Capture the cell that displays the provided text and extract its (X, Y) central coordinate. 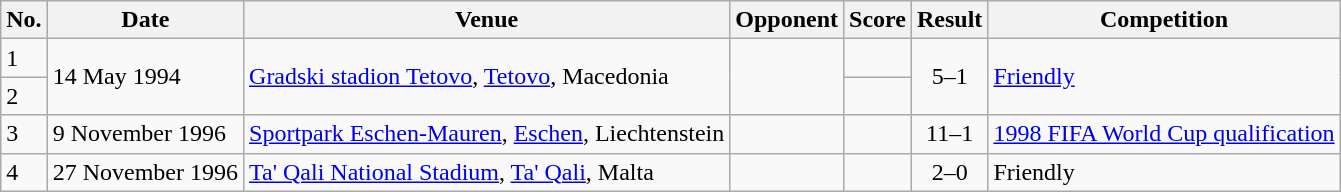
9 November 1996 (145, 134)
Sportpark Eschen-Mauren, Eschen, Liechtenstein (487, 134)
Result (949, 20)
1998 FIFA World Cup qualification (1164, 134)
Ta' Qali National Stadium, Ta' Qali, Malta (487, 172)
No. (24, 20)
Venue (487, 20)
Score (878, 20)
3 (24, 134)
Opponent (787, 20)
14 May 1994 (145, 77)
4 (24, 172)
1 (24, 58)
Date (145, 20)
2 (24, 96)
Gradski stadion Tetovo, Tetovo, Macedonia (487, 77)
Competition (1164, 20)
2–0 (949, 172)
5–1 (949, 77)
11–1 (949, 134)
27 November 1996 (145, 172)
